Output the [x, y] coordinate of the center of the cell containing the given text.  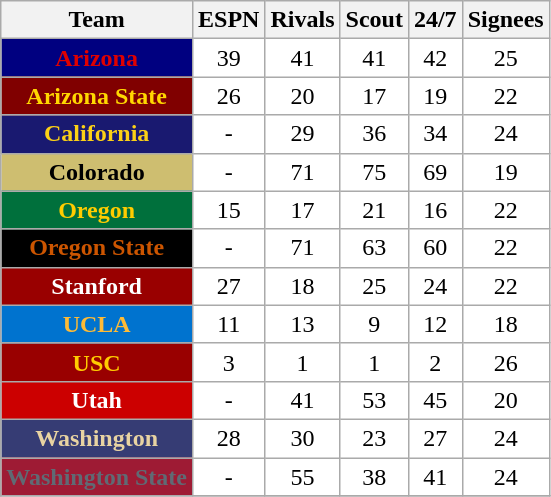
24/7 [435, 20]
60 [435, 248]
13 [302, 324]
69 [435, 172]
28 [229, 438]
11 [229, 324]
45 [435, 400]
38 [374, 477]
23 [374, 438]
39 [229, 58]
Washington State [97, 477]
Oregon State [97, 248]
Team [97, 20]
30 [302, 438]
75 [374, 172]
53 [374, 400]
ESPN [229, 20]
34 [435, 134]
36 [374, 134]
Signees [506, 20]
55 [302, 477]
UCLA [97, 324]
Oregon [97, 210]
Colorado [97, 172]
Arizona State [97, 96]
2 [435, 362]
16 [435, 210]
Utah [97, 400]
63 [374, 248]
9 [374, 324]
USC [97, 362]
Stanford [97, 286]
42 [435, 58]
3 [229, 362]
29 [302, 134]
Rivals [302, 20]
Scout [374, 20]
California [97, 134]
21 [374, 210]
Arizona [97, 58]
Washington [97, 438]
15 [229, 210]
12 [435, 324]
